Find where the given text appears and provide that cell's center as [X, Y] coordinate. 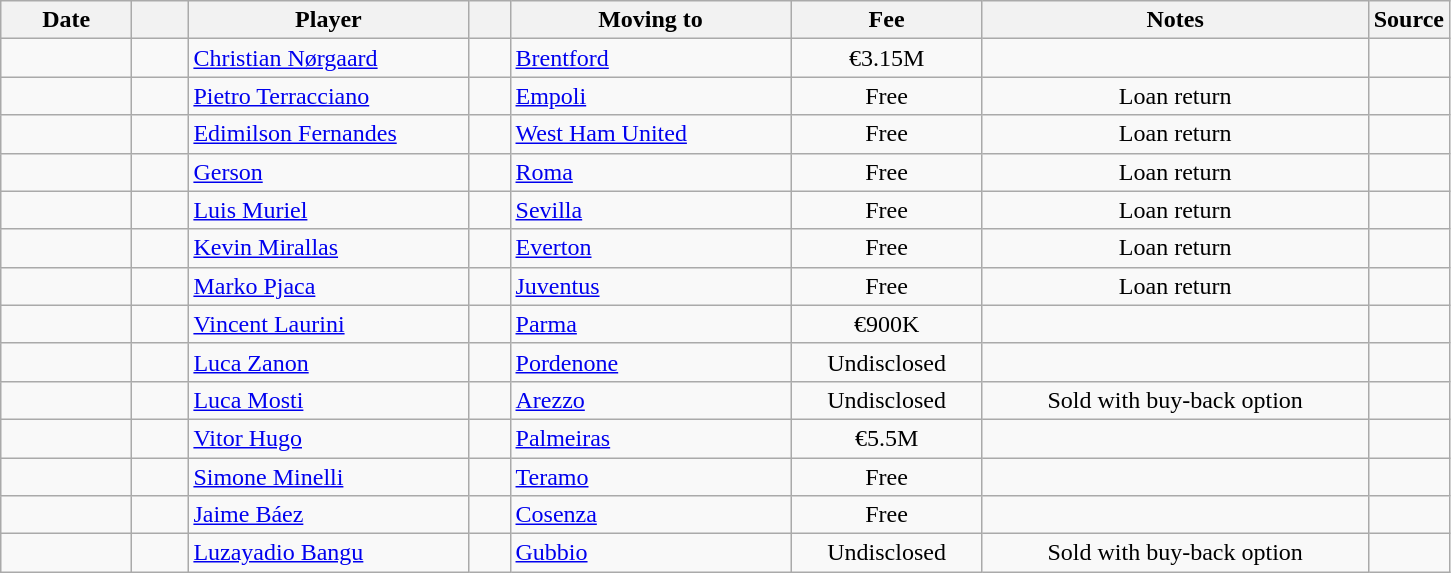
Brentford [650, 58]
Source [1408, 20]
Teramo [650, 477]
Jaime Báez [328, 515]
Vitor Hugo [328, 438]
Vincent Laurini [328, 324]
€3.15M [886, 58]
Fee [886, 20]
Simone Minelli [328, 477]
Luca Zanon [328, 362]
Christian Nørgaard [328, 58]
Moving to [650, 20]
Empoli [650, 96]
West Ham United [650, 134]
€900K [886, 324]
Roma [650, 172]
Everton [650, 248]
Pietro Terracciano [328, 96]
Date [66, 20]
Palmeiras [650, 438]
Marko Pjaca [328, 286]
Luis Muriel [328, 210]
Pordenone [650, 362]
Notes [1175, 20]
Juventus [650, 286]
Luca Mosti [328, 400]
Gerson [328, 172]
Sevilla [650, 210]
Arezzo [650, 400]
Player [328, 20]
Luzayadio Bangu [328, 553]
Cosenza [650, 515]
Edimilson Fernandes [328, 134]
€5.5M [886, 438]
Parma [650, 324]
Gubbio [650, 553]
Kevin Mirallas [328, 248]
